Return [X, Y] of the center of cell containing provided text 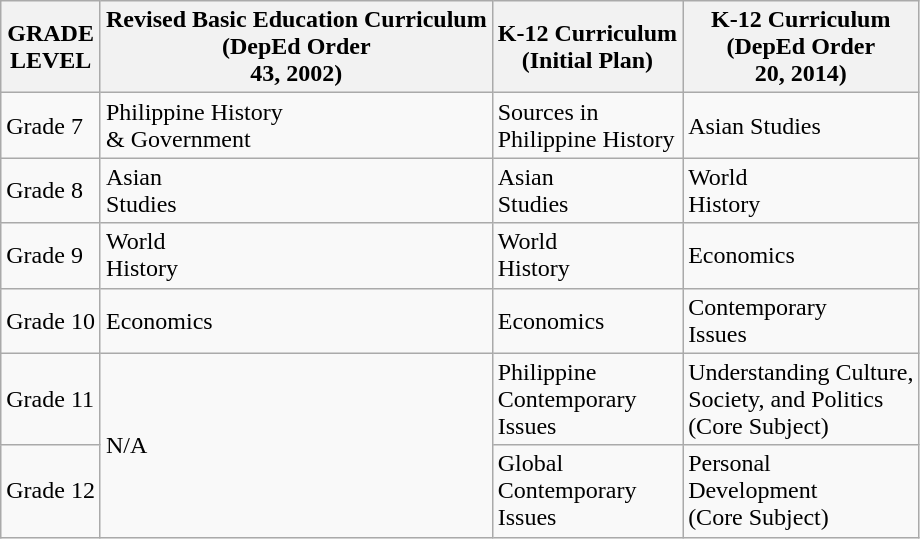
PhilippineContemporaryIssues [587, 399]
Grade 11 [51, 399]
N/A [296, 445]
GRADELEVEL [51, 47]
GlobalContemporaryIssues [587, 491]
Sources inPhilippine History [587, 126]
Philippine History& Government [296, 126]
Grade 10 [51, 320]
ContemporaryIssues [801, 320]
Grade 12 [51, 491]
Grade 9 [51, 256]
Revised Basic Education Curriculum(DepEd Order43, 2002) [296, 47]
Grade 7 [51, 126]
Understanding Culture,Society, and Politics(Core Subject) [801, 399]
Asian Studies [801, 126]
K-12 Curriculum(Initial Plan) [587, 47]
K-12 Curriculum(DepEd Order20, 2014) [801, 47]
Grade 8 [51, 190]
PersonalDevelopment(Core Subject) [801, 491]
